For the text-containing cell, return its midpoint in (X, Y) coordinate format. 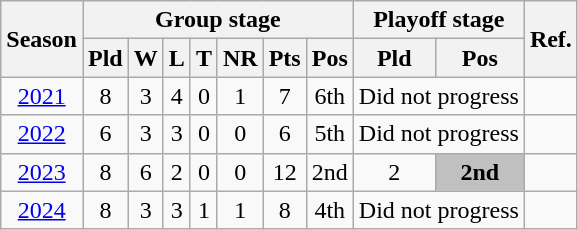
2022 (42, 134)
4 (176, 96)
W (146, 58)
NR (240, 58)
5th (330, 134)
Pts (284, 58)
2021 (42, 96)
2023 (42, 172)
4th (330, 210)
L (176, 58)
Group stage (218, 20)
Playoff stage (438, 20)
T (204, 58)
2024 (42, 210)
Ref. (550, 39)
6th (330, 96)
7 (284, 96)
Season (42, 39)
12 (284, 172)
